Detect which cell encompasses the target text, then output its (X, Y) center coordinate. 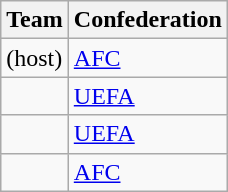
(host) (35, 58)
Confederation (148, 20)
Team (35, 20)
